Determine the [X, Y] coordinate at the center of the cell enclosing the given text.  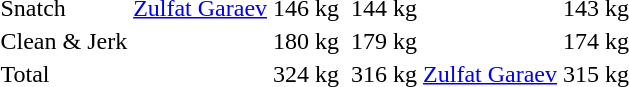
179 kg [384, 41]
180 kg [306, 41]
